Identify which cell holds the provided text, then report its (x, y) central coordinate. 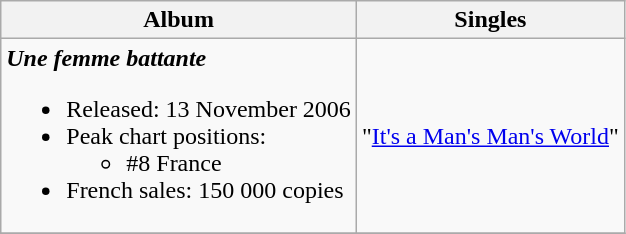
Album (179, 20)
"It's a Man's Man's World" (490, 136)
Singles (490, 20)
Une femme battanteReleased: 13 November 2006Peak chart positions:#8 FranceFrench sales: 150 000 copies (179, 136)
